Locate the cell with the specified text and output its [X, Y] center coordinate. 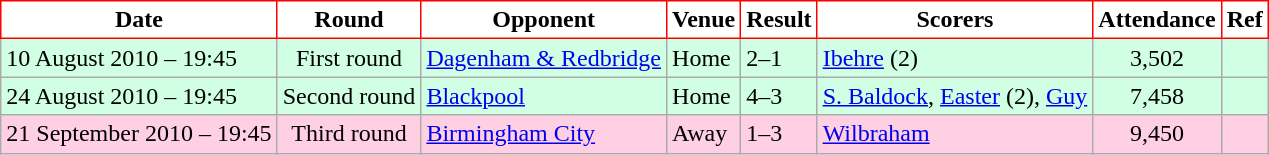
2–1 [779, 58]
Result [779, 20]
Wilbraham [955, 134]
Away [704, 134]
1–3 [779, 134]
Ref [1244, 20]
Third round [349, 134]
24 August 2010 – 19:45 [139, 96]
Opponent [544, 20]
Date [139, 20]
21 September 2010 – 19:45 [139, 134]
Second round [349, 96]
4–3 [779, 96]
Ibehre (2) [955, 58]
7,458 [1157, 96]
10 August 2010 – 19:45 [139, 58]
Round [349, 20]
First round [349, 58]
Scorers [955, 20]
Birmingham City [544, 134]
Venue [704, 20]
Dagenham & Redbridge [544, 58]
Blackpool [544, 96]
Attendance [1157, 20]
S. Baldock, Easter (2), Guy [955, 96]
9,450 [1157, 134]
3,502 [1157, 58]
